From the cell containing the given text, extract its center point as (X, Y) coordinate. 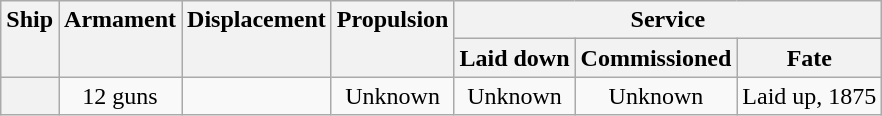
Fate (810, 58)
Armament (120, 39)
Service (668, 20)
Propulsion (392, 39)
12 guns (120, 96)
Ship (30, 39)
Laid up, 1875 (810, 96)
Displacement (257, 39)
Commissioned (656, 58)
Laid down (514, 58)
